Extract the (x, y) coordinate from the center of the cell holding the provided text.  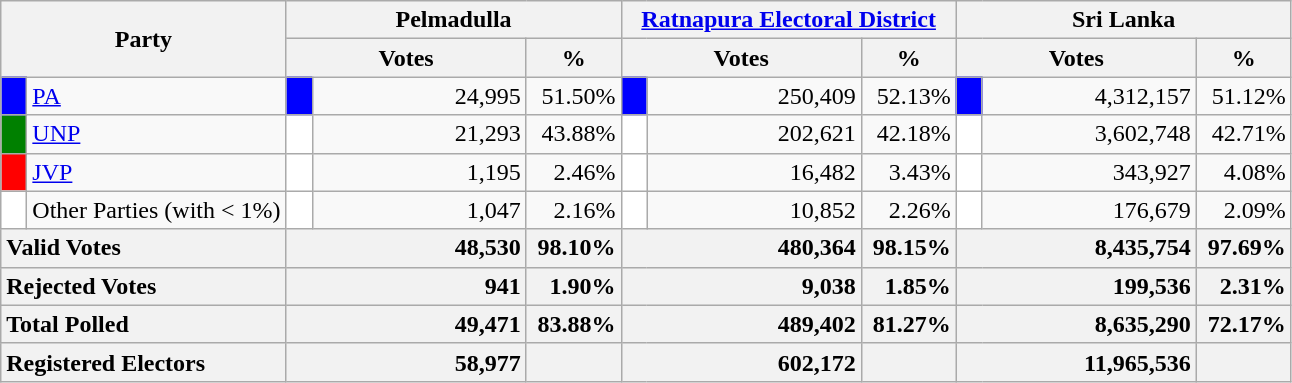
Other Parties (with < 1%) (156, 210)
202,621 (754, 134)
42.18% (908, 134)
Total Polled (144, 324)
72.17% (1244, 324)
58,977 (406, 362)
9,038 (741, 286)
489,402 (741, 324)
83.88% (574, 324)
98.10% (574, 248)
2.26% (908, 210)
Pelmadulla (454, 20)
199,536 (1076, 286)
3.43% (908, 172)
1,047 (419, 210)
8,435,754 (1076, 248)
PA (156, 96)
1.90% (574, 286)
Registered Electors (144, 362)
52.13% (908, 96)
JVP (156, 172)
1,195 (419, 172)
4.08% (1244, 172)
480,364 (741, 248)
250,409 (754, 96)
97.69% (1244, 248)
3,602,748 (1089, 134)
Valid Votes (144, 248)
98.15% (908, 248)
8,635,290 (1076, 324)
51.50% (574, 96)
176,679 (1089, 210)
51.12% (1244, 96)
Sri Lanka (1124, 20)
43.88% (574, 134)
11,965,536 (1076, 362)
1.85% (908, 286)
81.27% (908, 324)
21,293 (419, 134)
2.31% (1244, 286)
Party (144, 39)
24,995 (419, 96)
48,530 (406, 248)
Rejected Votes (144, 286)
343,927 (1089, 172)
2.16% (574, 210)
10,852 (754, 210)
602,172 (741, 362)
16,482 (754, 172)
Ratnapura Electoral District (788, 20)
941 (406, 286)
2.09% (1244, 210)
UNP (156, 134)
2.46% (574, 172)
42.71% (1244, 134)
4,312,157 (1089, 96)
49,471 (406, 324)
